Detect which cell encompasses the target text, then output its (X, Y) center coordinate. 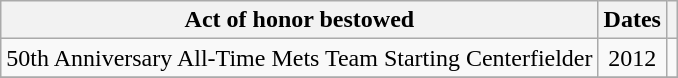
Dates (632, 20)
50th Anniversary All-Time Mets Team Starting Centerfielder (300, 58)
2012 (632, 58)
Act of honor bestowed (300, 20)
